Pinpoint the cell where the given text exists, returning its [x, y] midpoint coordinate. 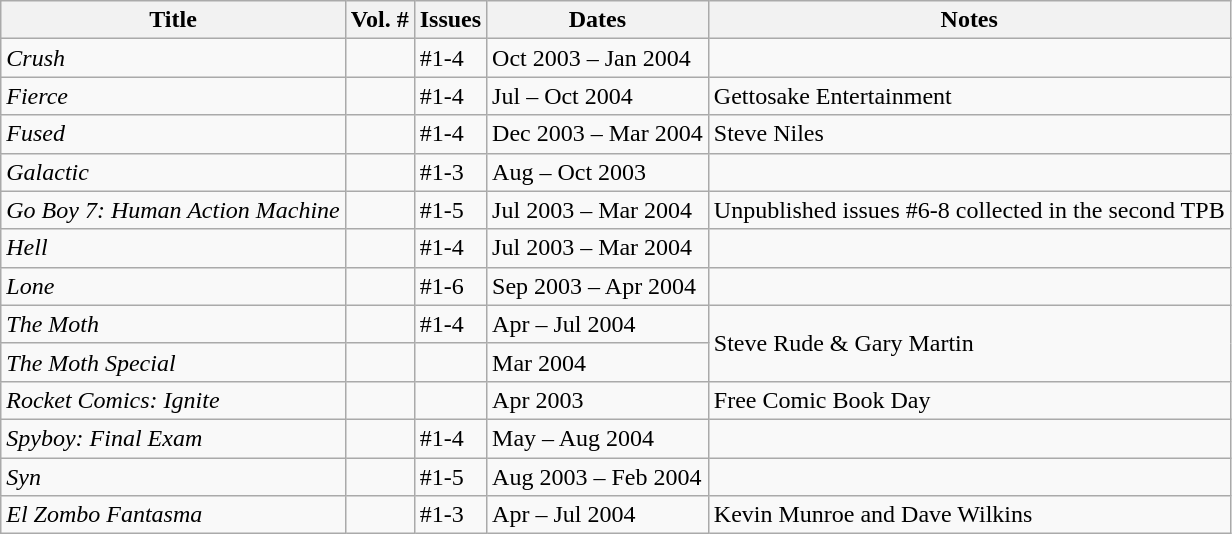
Kevin Munroe and Dave Wilkins [969, 515]
Jul – Oct 2004 [598, 96]
Hell [174, 248]
Title [174, 20]
Fused [174, 134]
Spyboy: Final Exam [174, 438]
The Moth [174, 324]
Syn [174, 477]
Steve Niles [969, 134]
Vol. # [380, 20]
Notes [969, 20]
El Zombo Fantasma [174, 515]
Mar 2004 [598, 362]
Gettosake Entertainment [969, 96]
Go Boy 7: Human Action Machine [174, 210]
Sep 2003 – Apr 2004 [598, 286]
#1-6 [450, 286]
Apr 2003 [598, 400]
Dates [598, 20]
Galactic [174, 172]
Aug 2003 – Feb 2004 [598, 477]
Unpublished issues #6-8 collected in the second TPB [969, 210]
Oct 2003 – Jan 2004 [598, 58]
The Moth Special [174, 362]
Fierce [174, 96]
Rocket Comics: Ignite [174, 400]
Free Comic Book Day [969, 400]
Crush [174, 58]
Lone [174, 286]
May – Aug 2004 [598, 438]
Aug – Oct 2003 [598, 172]
Steve Rude & Gary Martin [969, 343]
Issues [450, 20]
Dec 2003 – Mar 2004 [598, 134]
